Find where the given text appears and provide that cell's center as (X, Y) coordinate. 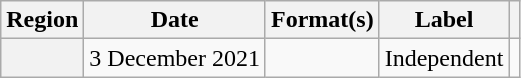
3 December 2021 (175, 58)
Label (444, 20)
Date (175, 20)
Independent (444, 58)
Format(s) (322, 20)
Region (42, 20)
